For the text-containing cell, return its midpoint in [x, y] coordinate format. 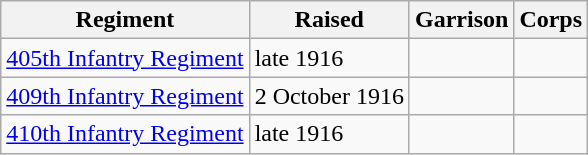
Corps [551, 20]
Raised [329, 20]
405th Infantry Regiment [125, 58]
409th Infantry Regiment [125, 96]
Garrison [461, 20]
Regiment [125, 20]
2 October 1916 [329, 96]
410th Infantry Regiment [125, 134]
